Pinpoint the cell where the given text exists, returning its (X, Y) midpoint coordinate. 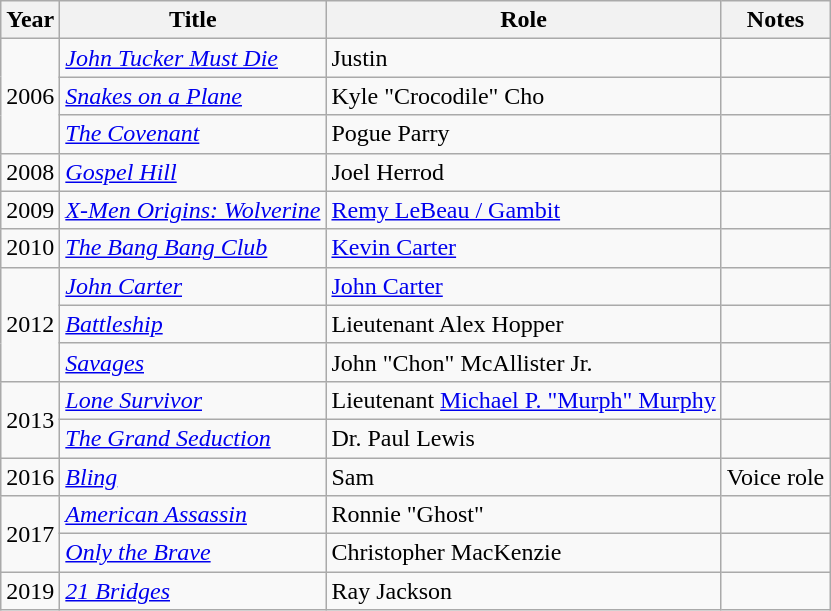
John "Chon" McAllister Jr. (524, 362)
Joel Herrod (524, 172)
Voice role (776, 477)
Ronnie "Ghost" (524, 515)
2016 (30, 477)
Justin (524, 58)
Gospel Hill (193, 172)
Lieutenant Michael P. "Murph" Murphy (524, 400)
Remy LeBeau / Gambit (524, 210)
Sam (524, 477)
2006 (30, 96)
Ray Jackson (524, 591)
Role (524, 20)
The Grand Seduction (193, 438)
Title (193, 20)
2008 (30, 172)
Year (30, 20)
2013 (30, 419)
2019 (30, 591)
John Tucker Must Die (193, 58)
2009 (30, 210)
Christopher MacKenzie (524, 553)
2017 (30, 534)
Bling (193, 477)
Dr. Paul Lewis (524, 438)
21 Bridges (193, 591)
2010 (30, 248)
Notes (776, 20)
Kyle "Crocodile" Cho (524, 96)
X-Men Origins: Wolverine (193, 210)
Lone Survivor (193, 400)
Snakes on a Plane (193, 96)
The Bang Bang Club (193, 248)
Only the Brave (193, 553)
Savages (193, 362)
Battleship (193, 324)
The Covenant (193, 134)
Lieutenant Alex Hopper (524, 324)
Kevin Carter (524, 248)
Pogue Parry (524, 134)
American Assassin (193, 515)
2012 (30, 324)
